Find where the given text appears and provide that cell's center as [X, Y] coordinate. 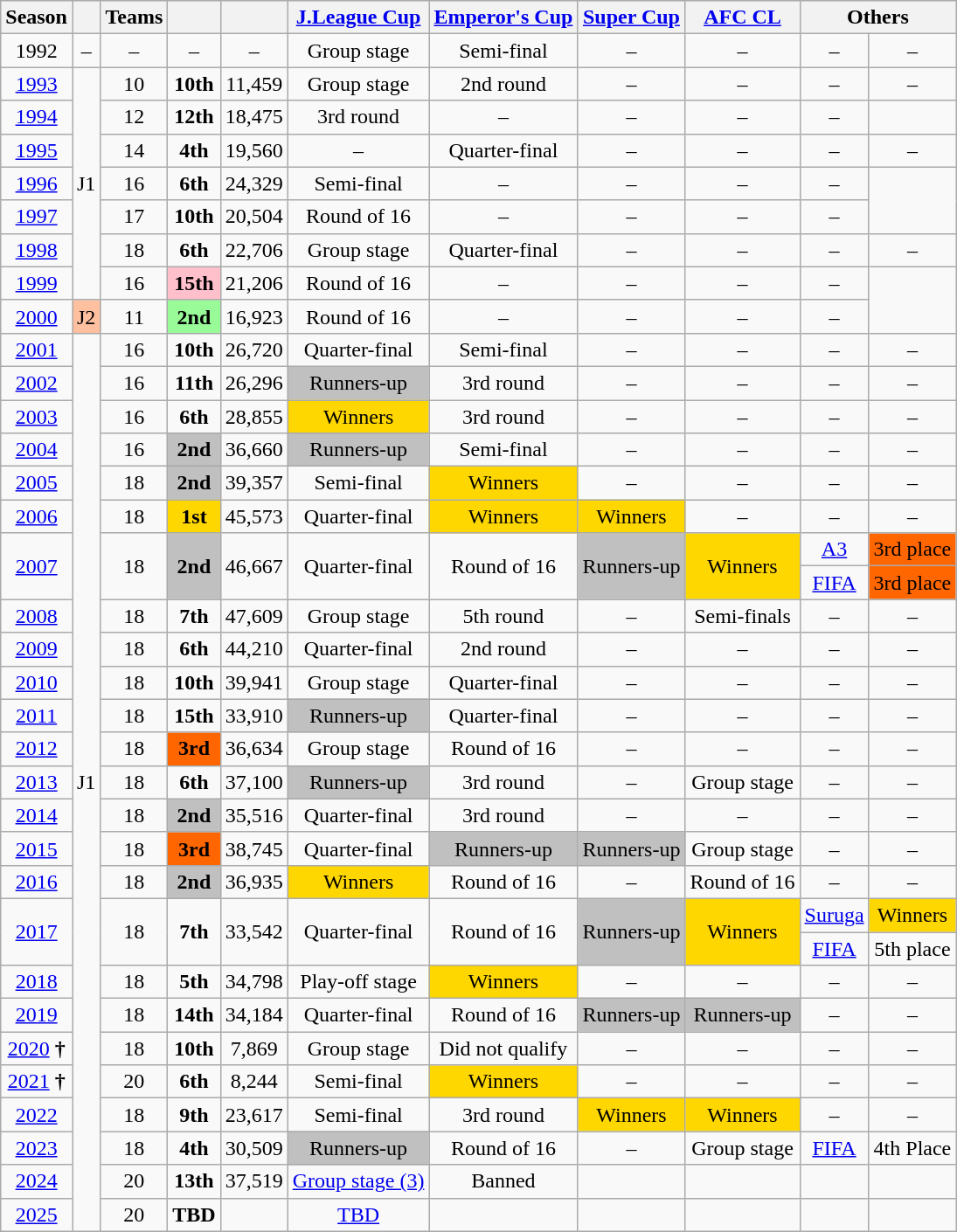
11th [194, 383]
45,573 [253, 516]
1st [194, 516]
24,329 [253, 183]
20,504 [253, 217]
30,509 [253, 1148]
2000 [37, 316]
1994 [37, 117]
12th [194, 117]
21,206 [253, 283]
2017 [37, 931]
1998 [37, 250]
19,560 [253, 150]
46,667 [253, 566]
Emperor's Cup [503, 17]
26,720 [253, 350]
2007 [37, 566]
4th Place [912, 1148]
11 [135, 316]
2002 [37, 383]
2003 [37, 417]
1999 [37, 283]
2005 [37, 483]
34,798 [253, 982]
1997 [37, 217]
2001 [37, 350]
2014 [37, 815]
36,660 [253, 450]
Teams [135, 17]
2023 [37, 1148]
28,855 [253, 417]
44,210 [253, 649]
2019 [37, 1015]
2022 [37, 1115]
5th [194, 982]
J2 [86, 316]
13th [194, 1181]
AFC CL [743, 17]
12 [135, 117]
1993 [37, 84]
26,296 [253, 383]
2012 [37, 749]
Play-off stage [358, 982]
10 [135, 84]
J.League Cup [358, 17]
2018 [37, 982]
Super Cup [631, 17]
A3 [834, 550]
37,519 [253, 1181]
14th [194, 1015]
2025 [37, 1215]
Suruga [834, 915]
33,542 [253, 931]
36,935 [253, 882]
2013 [37, 782]
33,910 [253, 716]
Semi-finals [743, 616]
Did not qualify [503, 1049]
18,475 [253, 117]
5th round [503, 616]
47,609 [253, 616]
2008 [37, 616]
37,100 [253, 782]
Season [37, 17]
14 [135, 150]
2010 [37, 682]
2024 [37, 1181]
2016 [37, 882]
Others [877, 17]
2006 [37, 516]
2009 [37, 649]
1992 [37, 51]
1995 [37, 150]
7,869 [253, 1049]
8,244 [253, 1082]
2021 † [37, 1082]
22,706 [253, 250]
2015 [37, 848]
39,941 [253, 682]
17 [135, 217]
11,459 [253, 84]
16,923 [253, 316]
39,357 [253, 483]
1996 [37, 183]
9th [194, 1115]
2020 † [37, 1049]
2011 [37, 716]
38,745 [253, 848]
Banned [503, 1181]
36,634 [253, 749]
34,184 [253, 1015]
23,617 [253, 1115]
Group stage (3) [358, 1181]
2004 [37, 450]
35,516 [253, 815]
5th place [912, 948]
